Return the (x, y) coordinate for the center point of the cell that contains the specified text.  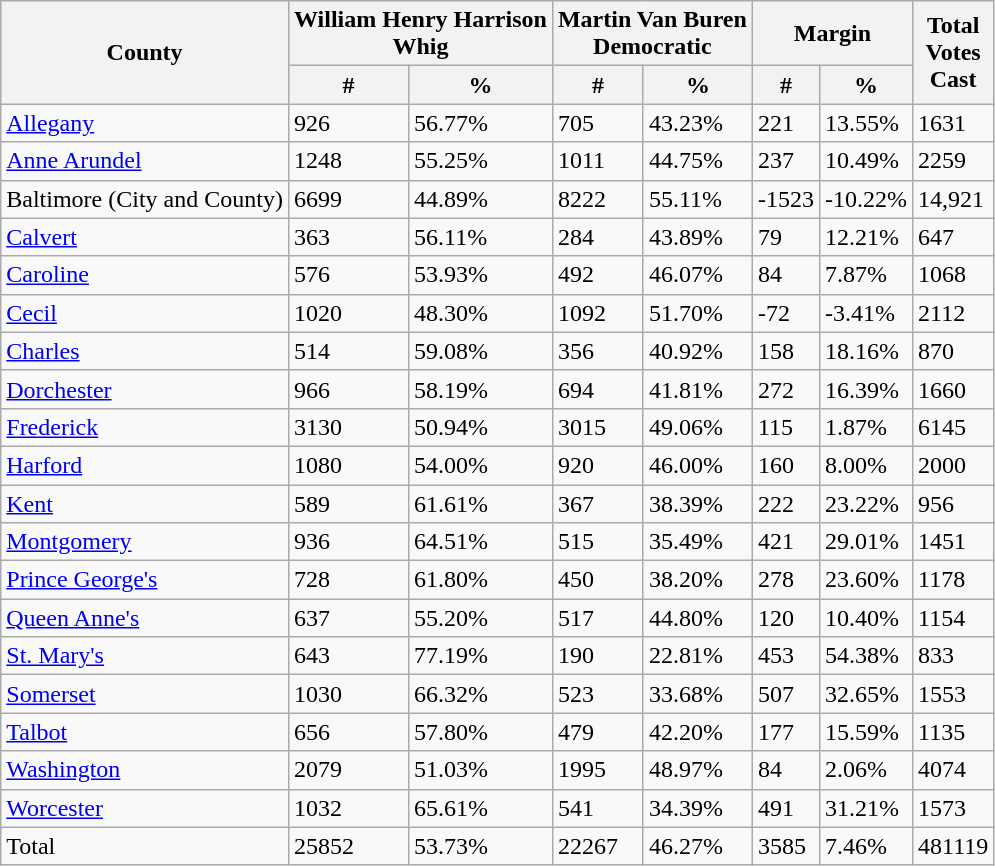
237 (786, 161)
44.75% (698, 161)
356 (598, 351)
40.92% (698, 351)
53.73% (481, 846)
363 (348, 237)
Charles (145, 351)
3130 (348, 427)
77.19% (481, 656)
2079 (348, 770)
48.30% (481, 313)
51.03% (481, 770)
33.68% (698, 694)
705 (598, 123)
1553 (952, 694)
57.80% (481, 732)
35.49% (698, 542)
50.94% (481, 427)
3585 (786, 846)
Somerset (145, 694)
1080 (348, 465)
Anne Arundel (145, 161)
515 (598, 542)
450 (598, 580)
41.81% (698, 389)
160 (786, 465)
51.70% (698, 313)
44.89% (481, 199)
Cecil (145, 313)
479 (598, 732)
1068 (952, 275)
56.11% (481, 237)
23.60% (866, 580)
6699 (348, 199)
-3.41% (866, 313)
15.59% (866, 732)
190 (598, 656)
507 (786, 694)
115 (786, 427)
728 (348, 580)
492 (598, 275)
643 (348, 656)
34.39% (698, 808)
43.23% (698, 123)
517 (598, 618)
541 (598, 808)
48.97% (698, 770)
53.93% (481, 275)
1154 (952, 618)
647 (952, 237)
10.49% (866, 161)
6145 (952, 427)
514 (348, 351)
Queen Anne's (145, 618)
481119 (952, 846)
Margin (832, 34)
-10.22% (866, 199)
TotalVotesCast (952, 52)
926 (348, 123)
966 (348, 389)
421 (786, 542)
1011 (598, 161)
22267 (598, 846)
66.32% (481, 694)
Dorchester (145, 389)
120 (786, 618)
12.21% (866, 237)
222 (786, 503)
870 (952, 351)
936 (348, 542)
656 (348, 732)
44.80% (698, 618)
1660 (952, 389)
1020 (348, 313)
46.27% (698, 846)
10.40% (866, 618)
16.39% (866, 389)
278 (786, 580)
32.65% (866, 694)
1451 (952, 542)
1178 (952, 580)
79 (786, 237)
65.61% (481, 808)
576 (348, 275)
920 (598, 465)
54.00% (481, 465)
637 (348, 618)
2000 (952, 465)
1631 (952, 123)
491 (786, 808)
Baltimore (City and County) (145, 199)
1248 (348, 161)
William Henry HarrisonWhig (420, 34)
833 (952, 656)
1573 (952, 808)
55.20% (481, 618)
61.61% (481, 503)
158 (786, 351)
38.39% (698, 503)
59.08% (481, 351)
2112 (952, 313)
Allegany (145, 123)
58.19% (481, 389)
Harford (145, 465)
Calvert (145, 237)
Washington (145, 770)
1995 (598, 770)
Prince George's (145, 580)
589 (348, 503)
55.25% (481, 161)
46.07% (698, 275)
1030 (348, 694)
29.01% (866, 542)
55.11% (698, 199)
3015 (598, 427)
56.77% (481, 123)
61.80% (481, 580)
2.06% (866, 770)
2259 (952, 161)
Caroline (145, 275)
13.55% (866, 123)
14,921 (952, 199)
County (145, 52)
177 (786, 732)
1.87% (866, 427)
7.46% (866, 846)
1092 (598, 313)
7.87% (866, 275)
St. Mary's (145, 656)
1032 (348, 808)
523 (598, 694)
4074 (952, 770)
31.21% (866, 808)
367 (598, 503)
272 (786, 389)
Worcester (145, 808)
-1523 (786, 199)
49.06% (698, 427)
Frederick (145, 427)
Total (145, 846)
Kent (145, 503)
453 (786, 656)
18.16% (866, 351)
-72 (786, 313)
284 (598, 237)
1135 (952, 732)
221 (786, 123)
42.20% (698, 732)
46.00% (698, 465)
22.81% (698, 656)
43.89% (698, 237)
23.22% (866, 503)
Talbot (145, 732)
8.00% (866, 465)
8222 (598, 199)
25852 (348, 846)
64.51% (481, 542)
Montgomery (145, 542)
956 (952, 503)
54.38% (866, 656)
38.20% (698, 580)
694 (598, 389)
Martin Van BurenDemocratic (652, 34)
